From the cell containing the given text, extract its center point as [X, Y] coordinate. 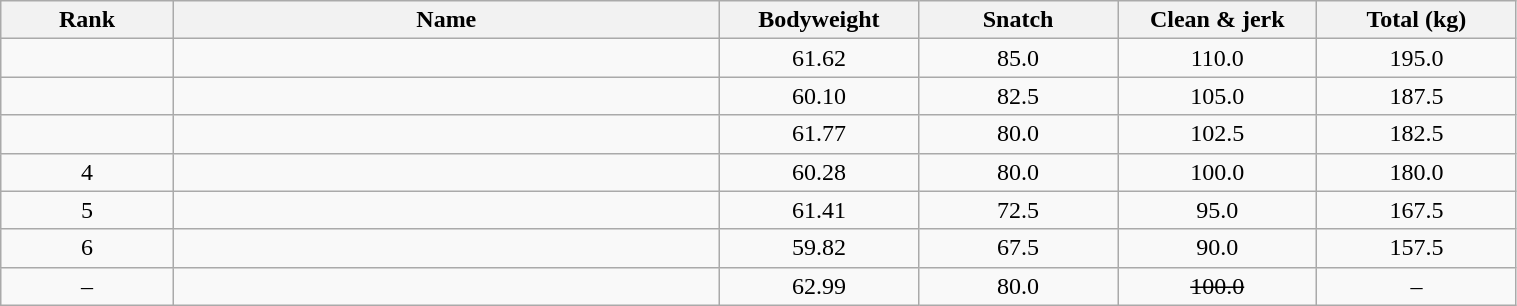
Total (kg) [1416, 20]
61.77 [818, 134]
157.5 [1416, 248]
5 [87, 210]
90.0 [1218, 248]
Clean & jerk [1218, 20]
72.5 [1018, 210]
61.41 [818, 210]
67.5 [1018, 248]
105.0 [1218, 96]
187.5 [1416, 96]
110.0 [1218, 58]
61.62 [818, 58]
6 [87, 248]
60.28 [818, 172]
4 [87, 172]
182.5 [1416, 134]
195.0 [1416, 58]
95.0 [1218, 210]
102.5 [1218, 134]
167.5 [1416, 210]
180.0 [1416, 172]
60.10 [818, 96]
Bodyweight [818, 20]
Snatch [1018, 20]
59.82 [818, 248]
85.0 [1018, 58]
Name [446, 20]
Rank [87, 20]
82.5 [1018, 96]
62.99 [818, 286]
